Search for the cell housing the specified text and yield its (X, Y) center coordinate. 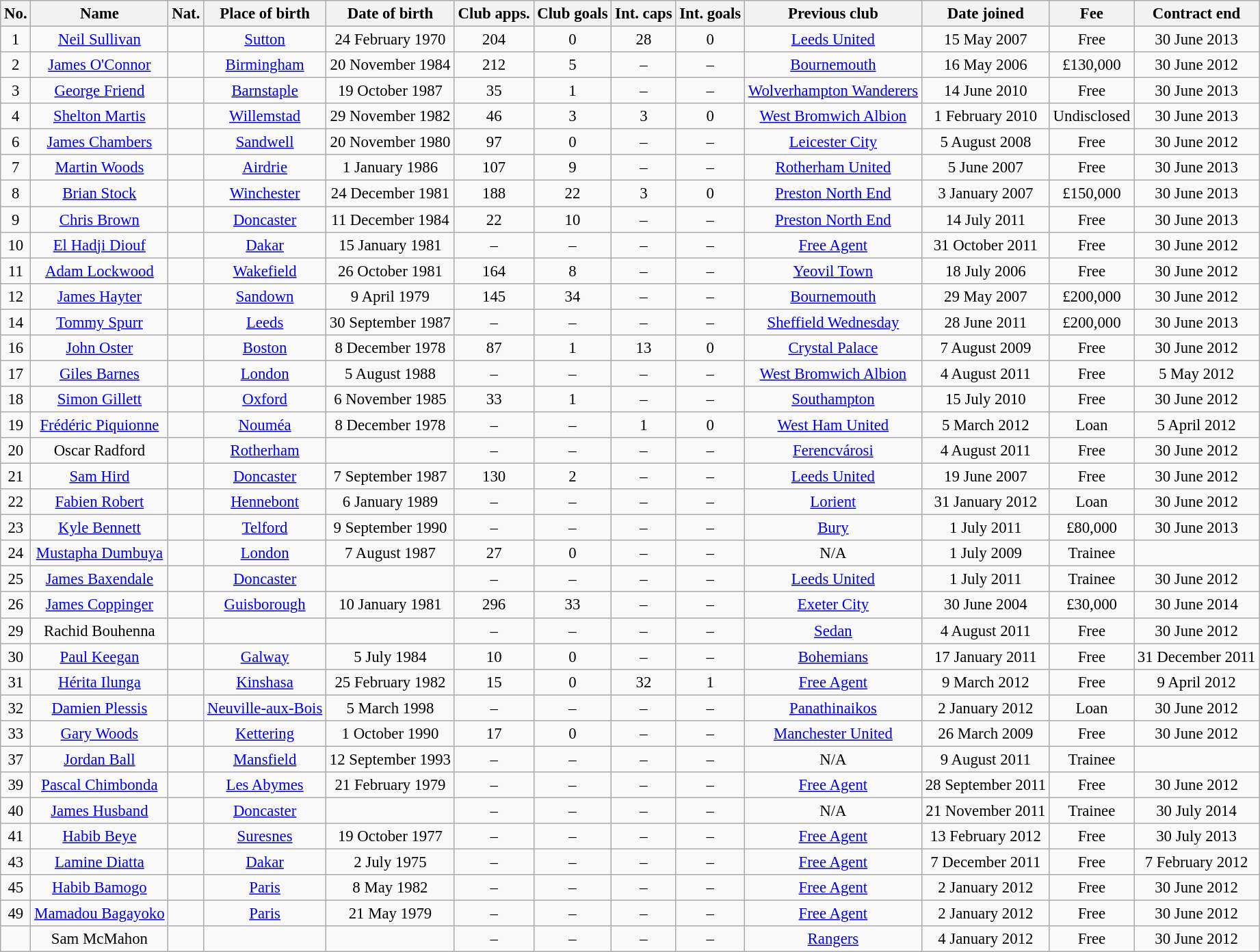
West Ham United (833, 425)
4 January 2012 (985, 939)
30 July 2014 (1197, 810)
29 (16, 631)
Date of birth (391, 14)
7 August 2009 (985, 348)
30 (16, 657)
97 (494, 142)
James Chambers (100, 142)
Rotherham United (833, 168)
Habib Bamogo (100, 888)
Galway (265, 657)
9 March 2012 (985, 682)
James Husband (100, 810)
31 December 2011 (1197, 657)
188 (494, 194)
7 December 2011 (985, 862)
Brian Stock (100, 194)
Oscar Radford (100, 451)
James Coppinger (100, 605)
Sandwell (265, 142)
Club apps. (494, 14)
87 (494, 348)
James Hayter (100, 296)
Manchester United (833, 734)
5 August 2008 (985, 142)
7 February 2012 (1197, 862)
Place of birth (265, 14)
14 July 2011 (985, 220)
28 (644, 40)
31 (16, 682)
15 July 2010 (985, 399)
5 April 2012 (1197, 425)
Lorient (833, 502)
13 February 2012 (985, 836)
Airdrie (265, 168)
5 June 2007 (985, 168)
26 (16, 605)
Sheffield Wednesday (833, 322)
Wakefield (265, 271)
16 May 2006 (985, 65)
Mamadou Bagayoko (100, 914)
145 (494, 296)
40 (16, 810)
31 October 2011 (985, 245)
Guisborough (265, 605)
10 January 1981 (391, 605)
9 September 1990 (391, 528)
Int. goals (710, 14)
John Oster (100, 348)
Crystal Palace (833, 348)
16 (16, 348)
25 (16, 579)
Fee (1092, 14)
5 May 2012 (1197, 373)
Martin Woods (100, 168)
Jordan Ball (100, 759)
37 (16, 759)
24 February 1970 (391, 40)
24 (16, 553)
Boston (265, 348)
Nat. (186, 14)
Rangers (833, 939)
21 (16, 477)
45 (16, 888)
James O'Connor (100, 65)
9 August 2011 (985, 759)
Exeter City (833, 605)
Sandown (265, 296)
21 February 1979 (391, 785)
Kettering (265, 734)
Gary Woods (100, 734)
Rachid Bouhenna (100, 631)
28 September 2011 (985, 785)
George Friend (100, 91)
El Hadji Diouf (100, 245)
19 October 1987 (391, 91)
20 November 1984 (391, 65)
1 October 1990 (391, 734)
20 (16, 451)
27 (494, 553)
14 June 2010 (985, 91)
Les Abymes (265, 785)
41 (16, 836)
31 January 2012 (985, 502)
Hérita Ilunga (100, 682)
1 February 2010 (985, 116)
1 July 2009 (985, 553)
107 (494, 168)
Int. caps (644, 14)
30 September 1987 (391, 322)
Winchester (265, 194)
26 March 2009 (985, 734)
8 May 1982 (391, 888)
19 October 1977 (391, 836)
15 May 2007 (985, 40)
296 (494, 605)
21 November 2011 (985, 810)
43 (16, 862)
19 June 2007 (985, 477)
30 June 2004 (985, 605)
2 July 1975 (391, 862)
Nouméa (265, 425)
Sam McMahon (100, 939)
28 June 2011 (985, 322)
Telford (265, 528)
11 (16, 271)
7 (16, 168)
Wolverhampton Wanderers (833, 91)
20 November 1980 (391, 142)
5 March 1998 (391, 708)
6 January 1989 (391, 502)
£130,000 (1092, 65)
35 (494, 91)
9 April 1979 (391, 296)
Habib Beye (100, 836)
25 February 1982 (391, 682)
5 (573, 65)
15 (494, 682)
Barnstaple (265, 91)
29 May 2007 (985, 296)
Leeds (265, 322)
Oxford (265, 399)
164 (494, 271)
5 March 2012 (985, 425)
49 (16, 914)
Hennebont (265, 502)
34 (573, 296)
Name (100, 14)
17 January 2011 (985, 657)
18 (16, 399)
£30,000 (1092, 605)
6 (16, 142)
Yeovil Town (833, 271)
Contract end (1197, 14)
204 (494, 40)
Neil Sullivan (100, 40)
Sam Hird (100, 477)
Lamine Diatta (100, 862)
No. (16, 14)
Damien Plessis (100, 708)
Birmingham (265, 65)
Sutton (265, 40)
Pascal Chimbonda (100, 785)
5 July 1984 (391, 657)
Leicester City (833, 142)
Bury (833, 528)
5 August 1988 (391, 373)
Chris Brown (100, 220)
Southampton (833, 399)
39 (16, 785)
Undisclosed (1092, 116)
James Baxendale (100, 579)
Kinshasa (265, 682)
3 January 2007 (985, 194)
Frédéric Piquionne (100, 425)
24 December 1981 (391, 194)
14 (16, 322)
212 (494, 65)
Shelton Martis (100, 116)
7 September 1987 (391, 477)
9 April 2012 (1197, 682)
Sedan (833, 631)
130 (494, 477)
Mustapha Dumbuya (100, 553)
6 November 1985 (391, 399)
Bohemians (833, 657)
Suresnes (265, 836)
Date joined (985, 14)
Previous club (833, 14)
19 (16, 425)
Paul Keegan (100, 657)
Panathinaikos (833, 708)
Willemstad (265, 116)
4 (16, 116)
Giles Barnes (100, 373)
29 November 1982 (391, 116)
12 (16, 296)
Ferencvárosi (833, 451)
21 May 1979 (391, 914)
46 (494, 116)
£80,000 (1092, 528)
£150,000 (1092, 194)
13 (644, 348)
Tommy Spurr (100, 322)
23 (16, 528)
Adam Lockwood (100, 271)
15 January 1981 (391, 245)
Neuville-aux-Bois (265, 708)
7 August 1987 (391, 553)
26 October 1981 (391, 271)
Fabien Robert (100, 502)
Mansfield (265, 759)
Club goals (573, 14)
Simon Gillett (100, 399)
Kyle Bennett (100, 528)
1 January 1986 (391, 168)
30 June 2014 (1197, 605)
18 July 2006 (985, 271)
30 July 2013 (1197, 836)
11 December 1984 (391, 220)
12 September 1993 (391, 759)
Rotherham (265, 451)
